Pinpoint the cell where the given text exists, returning its (X, Y) midpoint coordinate. 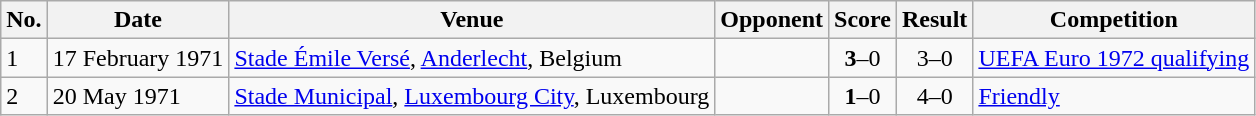
No. (24, 20)
Stade Émile Versé, Anderlecht, Belgium (472, 58)
1 (24, 58)
Venue (472, 20)
20 May 1971 (138, 96)
4–0 (934, 96)
Result (934, 20)
Friendly (1114, 96)
1–0 (863, 96)
Competition (1114, 20)
Opponent (772, 20)
Date (138, 20)
Score (863, 20)
UEFA Euro 1972 qualifying (1114, 58)
2 (24, 96)
Stade Municipal, Luxembourg City, Luxembourg (472, 96)
17 February 1971 (138, 58)
